Find where the given text appears and provide that cell's center as [x, y] coordinate. 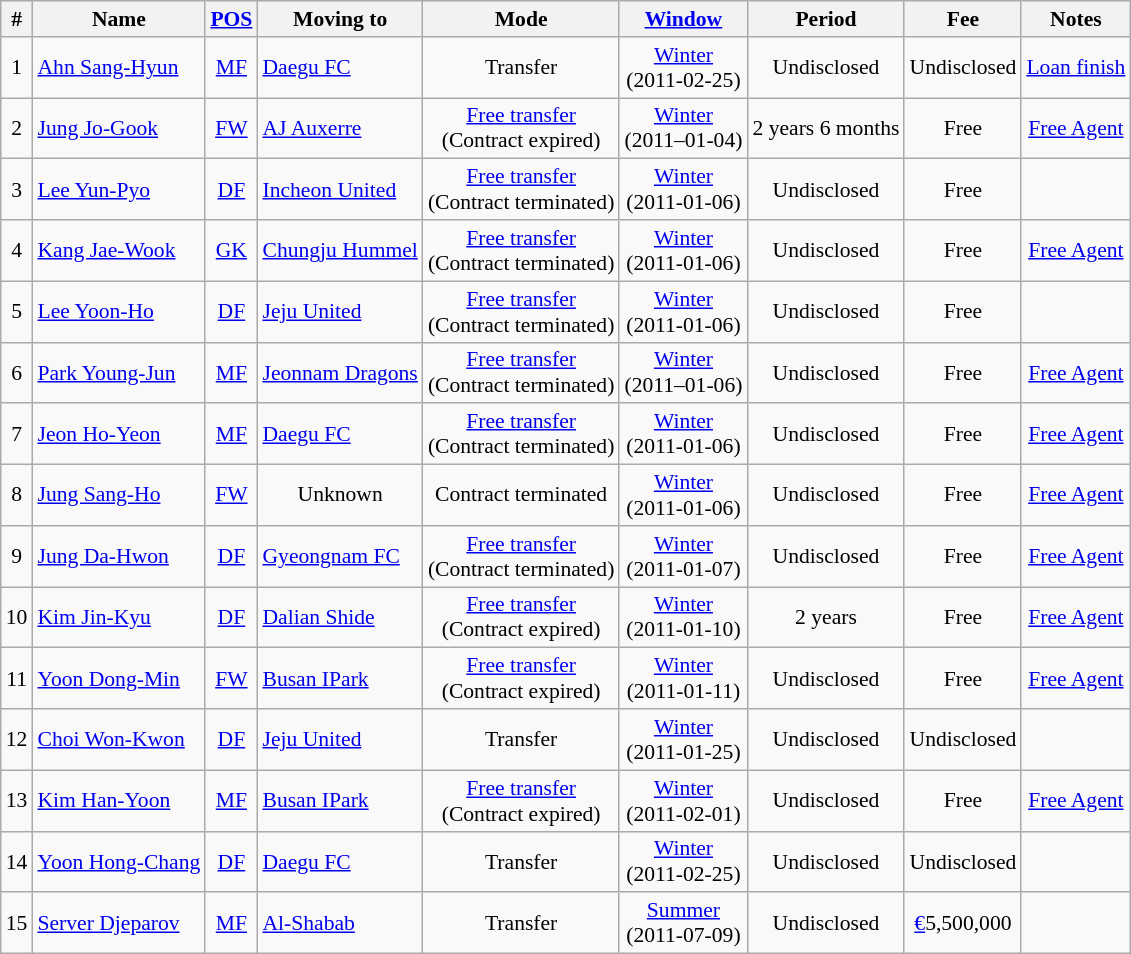
Fee [962, 19]
Winter(2011-02-01) [683, 800]
Kim Jin-Kyu [118, 618]
1 [17, 68]
8 [17, 496]
Choi Won-Kwon [118, 740]
3 [17, 190]
Lee Yun-Pyo [118, 190]
Winter(2011-01-07) [683, 556]
POS [231, 19]
Winter(2011-01-25) [683, 740]
Summer(2011-07-09) [683, 924]
Gyeongnam FC [340, 556]
Window [683, 19]
7 [17, 434]
Winter(2011-01-11) [683, 678]
Chungju Hummel [340, 250]
Ahn Sang-Hyun [118, 68]
12 [17, 740]
13 [17, 800]
Al-Shabab [340, 924]
Unknown [340, 496]
Server Djeparov [118, 924]
11 [17, 678]
Jung Da-Hwon [118, 556]
Incheon United [340, 190]
Loan finish [1076, 68]
14 [17, 862]
Moving to [340, 19]
Notes [1076, 19]
4 [17, 250]
Contract terminated [522, 496]
2 years 6 months [826, 128]
Period [826, 19]
2 years [826, 618]
2 [17, 128]
AJ Auxerre [340, 128]
Winter(2011–01-06) [683, 372]
Jung Sang-Ho [118, 496]
Yoon Dong-Min [118, 678]
6 [17, 372]
Yoon Hong-Chang [118, 862]
Jeonnam Dragons [340, 372]
€5,500,000 [962, 924]
GK [231, 250]
Jung Jo-Gook [118, 128]
Winter(2011–01-04) [683, 128]
Kim Han-Yoon [118, 800]
10 [17, 618]
Kang Jae-Wook [118, 250]
5 [17, 312]
Mode [522, 19]
# [17, 19]
Winter(2011-01-10) [683, 618]
Park Young-Jun [118, 372]
Jeon Ho-Yeon [118, 434]
15 [17, 924]
Lee Yoon-Ho [118, 312]
9 [17, 556]
Name [118, 19]
Dalian Shide [340, 618]
